Return the [x, y] coordinate for the center point of the cell that contains the specified text.  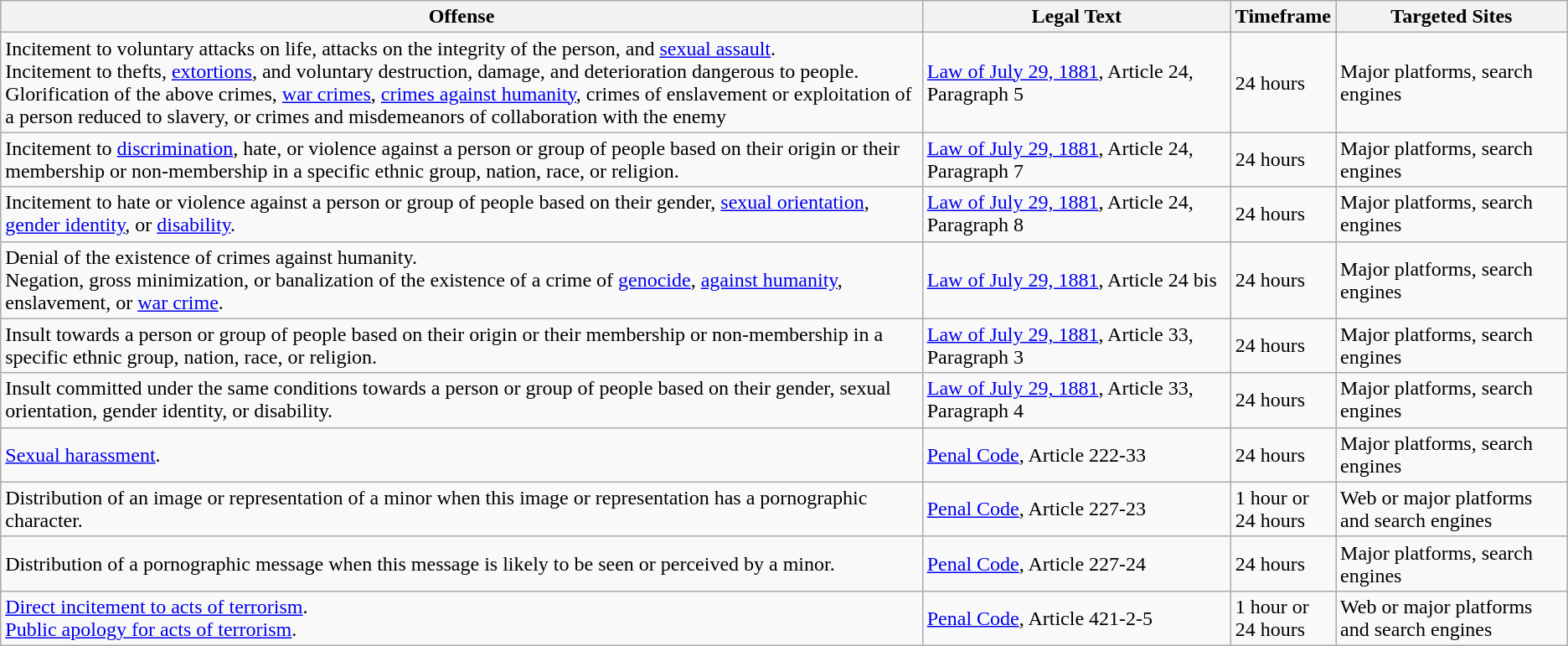
Offense [462, 17]
Legal Text [1076, 17]
Timeframe [1283, 17]
Law of July 29, 1881, Article 33, Paragraph 4 [1076, 401]
Sexual harassment. [462, 454]
Targeted Sites [1452, 17]
Penal Code, Article 421-2-5 [1076, 618]
Direct incitement to acts of terrorism.Public apology for acts of terrorism. [462, 618]
Penal Code, Article 227-23 [1076, 509]
Distribution of a pornographic message when this message is likely to be seen or perceived by a minor. [462, 563]
Penal Code, Article 227-24 [1076, 563]
Law of July 29, 1881, Article 33, Paragraph 3 [1076, 345]
Penal Code, Article 222-33 [1076, 454]
Law of July 29, 1881, Article 24, Paragraph 5 [1076, 82]
Incitement to hate or violence against a person or group of people based on their gender, sexual orientation, gender identity, or disability. [462, 214]
Law of July 29, 1881, Article 24, Paragraph 7 [1076, 159]
Law of July 29, 1881, Article 24 bis [1076, 280]
Law of July 29, 1881, Article 24, Paragraph 8 [1076, 214]
Distribution of an image or representation of a minor when this image or representation has a pornographic character. [462, 509]
